Return [x, y] of the center of cell containing provided text 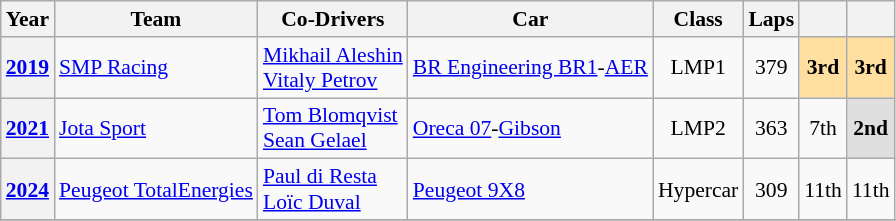
2019 [28, 68]
Laps [771, 19]
2nd [871, 128]
363 [771, 128]
LMP1 [698, 68]
Class [698, 19]
379 [771, 68]
2024 [28, 190]
Jota Sport [156, 128]
Year [28, 19]
309 [771, 190]
7th [823, 128]
Oreca 07-Gibson [530, 128]
LMP2 [698, 128]
Hypercar [698, 190]
BR Engineering BR1-AER [530, 68]
Team [156, 19]
Peugeot 9X8 [530, 190]
SMP Racing [156, 68]
Peugeot TotalEnergies [156, 190]
Tom Blomqvist Sean Gelael [333, 128]
Co-Drivers [333, 19]
Car [530, 19]
Paul di Resta Loïc Duval [333, 190]
2021 [28, 128]
Mikhail Aleshin Vitaly Petrov [333, 68]
